Find where the given text appears and provide that cell's center as [X, Y] coordinate. 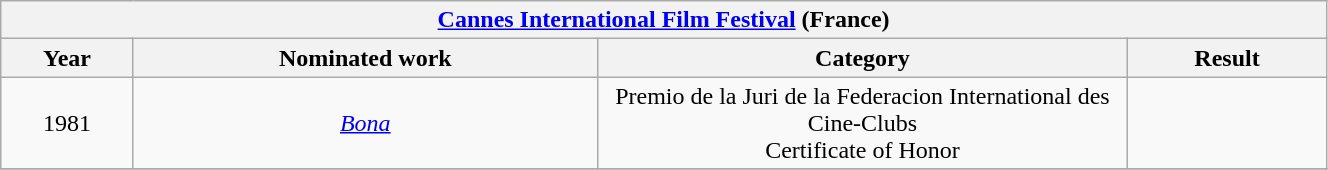
Premio de la Juri de la Federacion International des Cine-ClubsCertificate of Honor [862, 123]
Category [862, 58]
Cannes International Film Festival (France) [664, 20]
Nominated work [365, 58]
1981 [68, 123]
Bona [365, 123]
Result [1228, 58]
Year [68, 58]
